For the text-containing cell, return its midpoint in (x, y) coordinate format. 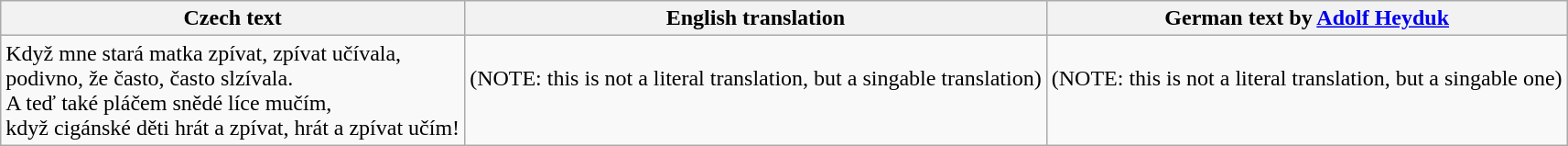
English translation (756, 18)
Czech text (232, 18)
German text by Adolf Heyduk (1307, 18)
(NOTE: this is not a literal translation, but a singable one) (1307, 90)
(NOTE: this is not a literal translation, but a singable translation) (756, 90)
